Extract the [x, y] coordinate from the center of the cell holding the provided text.  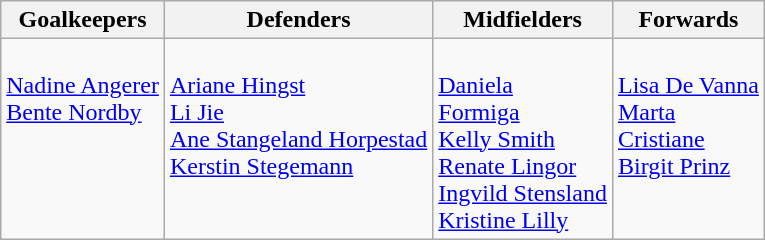
Lisa De Vanna Marta Cristiane Birgit Prinz [688, 139]
Forwards [688, 20]
Daniela Formiga Kelly Smith Renate Lingor Ingvild Stensland Kristine Lilly [523, 139]
Goalkeepers [83, 20]
Ariane Hingst Li Jie Ane Stangeland Horpestad Kerstin Stegemann [298, 139]
Defenders [298, 20]
Midfielders [523, 20]
Nadine Angerer Bente Nordby [83, 139]
